Return the (x, y) coordinate for the center point of the cell that contains the specified text.  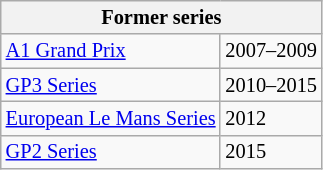
GP2 Series (111, 152)
European Le Mans Series (111, 118)
Former series (162, 17)
A1 Grand Prix (111, 51)
2012 (270, 118)
GP3 Series (111, 85)
2007–2009 (270, 51)
2010–2015 (270, 85)
2015 (270, 152)
